For the text-containing cell, return its midpoint in [x, y] coordinate format. 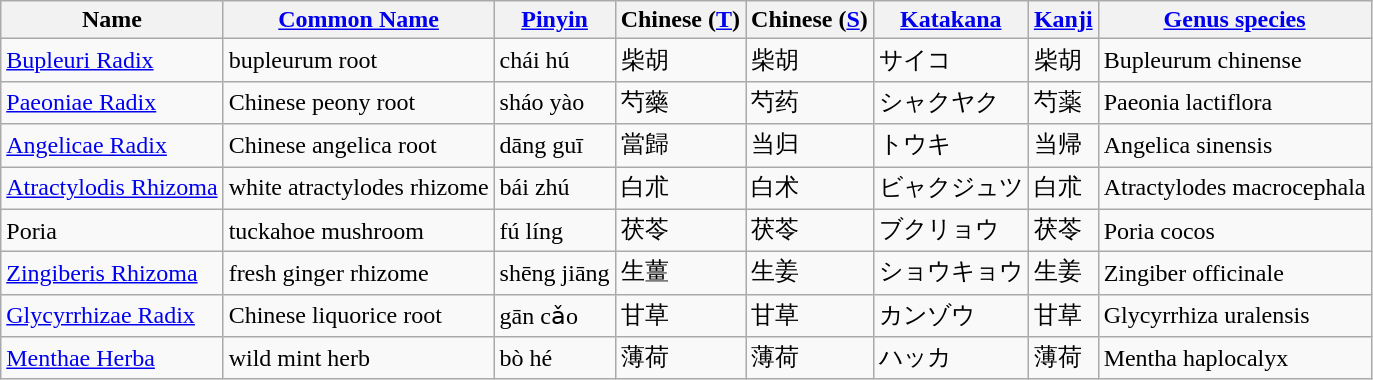
Menthae Herba [112, 358]
トウキ [950, 146]
カンゾウ [950, 316]
Genus species [1234, 20]
Common Name [358, 20]
shēng jiāng [554, 274]
サイコ [950, 60]
Chinese (S) [810, 20]
Glycyrrhizae Radix [112, 316]
gān cǎo [554, 316]
シャクヤク [950, 102]
Angelica sinensis [1234, 146]
Mentha haplocalyx [1234, 358]
Poria [112, 230]
wild mint herb [358, 358]
芍薬 [1063, 102]
ビャクジュツ [950, 188]
dāng guī [554, 146]
Atractylodis Rhizoma [112, 188]
Paeoniae Radix [112, 102]
Poria cocos [1234, 230]
Chinese peony root [358, 102]
ハッカ [950, 358]
Chinese angelica root [358, 146]
芍药 [810, 102]
Chinese liquorice root [358, 316]
Name [112, 20]
Kanji [1063, 20]
Glycyrrhiza uralensis [1234, 316]
bái zhú [554, 188]
white atractylodes rhizome [358, 188]
Bupleurum chinense [1234, 60]
bupleurum root [358, 60]
bò hé [554, 358]
chái hú [554, 60]
Bupleuri Radix [112, 60]
sháo yào [554, 102]
ショウキョウ [950, 274]
生薑 [680, 274]
当帰 [1063, 146]
當歸 [680, 146]
fresh ginger rhizome [358, 274]
Paeonia lactiflora [1234, 102]
Chinese (T) [680, 20]
ブクリョウ [950, 230]
Zingiber officinale [1234, 274]
当归 [810, 146]
芍藥 [680, 102]
Katakana [950, 20]
tuckahoe mushroom [358, 230]
Atractylodes macrocephala [1234, 188]
fú líng [554, 230]
Pinyin [554, 20]
Zingiberis Rhizoma [112, 274]
白术 [810, 188]
Angelicae Radix [112, 146]
